Output the [x, y] coordinate of the center of the cell containing the given text.  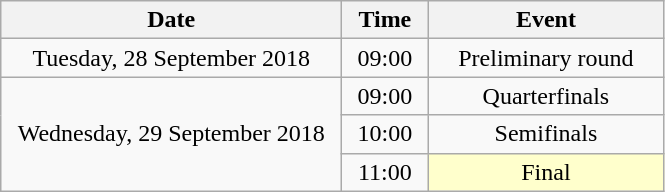
Preliminary round [546, 58]
Time [385, 20]
11:00 [385, 172]
Tuesday, 28 September 2018 [172, 58]
10:00 [385, 134]
Event [546, 20]
Final [546, 172]
Semifinals [546, 134]
Wednesday, 29 September 2018 [172, 134]
Quarterfinals [546, 96]
Date [172, 20]
